Capture the cell that displays the provided text and extract its (x, y) central coordinate. 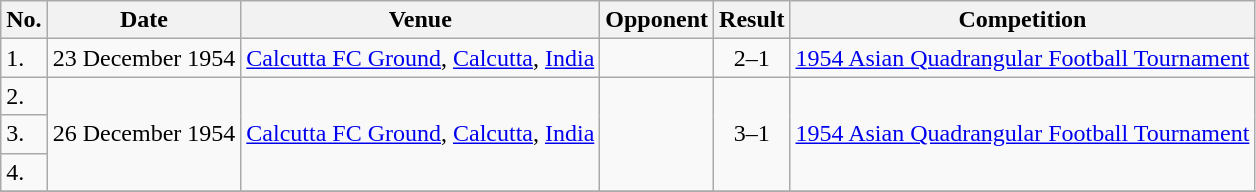
23 December 1954 (144, 58)
3–1 (752, 134)
26 December 1954 (144, 134)
2. (24, 96)
2–1 (752, 58)
No. (24, 20)
Competition (1022, 20)
Opponent (657, 20)
Date (144, 20)
Result (752, 20)
4. (24, 172)
1. (24, 58)
3. (24, 134)
Venue (420, 20)
